Extract the (X, Y) coordinate from the center of the cell holding the provided text.  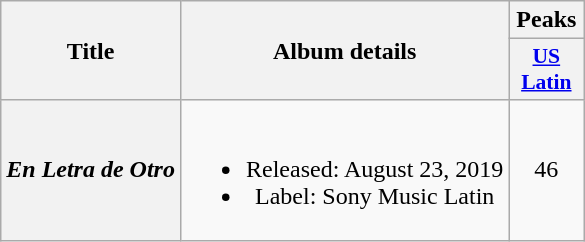
En Letra de Otro (91, 170)
Peaks (546, 20)
Album details (344, 50)
Released: August 23, 2019Label: Sony Music Latin (344, 170)
46 (546, 170)
Title (91, 50)
USLatin (546, 70)
